Extract the [X, Y] coordinate from the center of the cell holding the provided text.  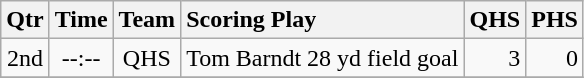
0 [555, 58]
Scoring Play [322, 20]
Tom Barndt 28 yd field goal [322, 58]
--:-- [81, 58]
Time [81, 20]
2nd [25, 58]
3 [495, 58]
Qtr [25, 20]
PHS [555, 20]
Team [147, 20]
